Pinpoint the cell where the given text exists, returning its [x, y] midpoint coordinate. 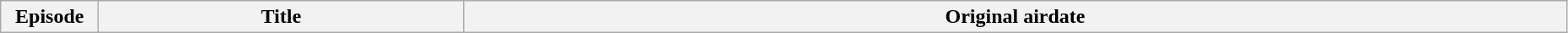
Episode [50, 17]
Original airdate [1016, 17]
Title [282, 17]
